Provide the (x, y) coordinate of the cell's center where the given text is located.  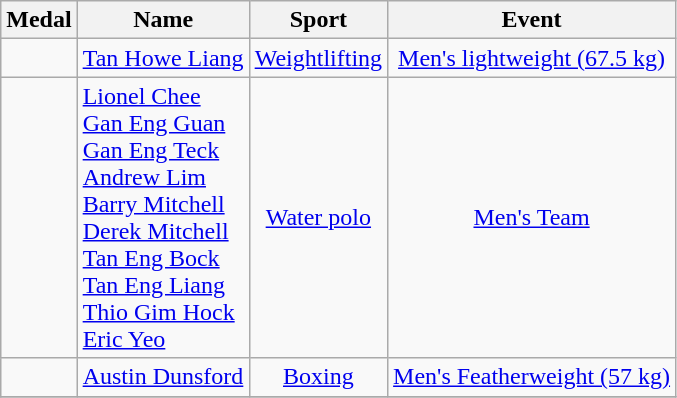
Men's Featherweight (57 kg) (532, 377)
Lionel CheeGan Eng GuanGan Eng TeckAndrew LimBarry MitchellDerek MitchellTan Eng BockTan Eng LiangThio Gim HockEric Yeo (163, 218)
Weightlifting (318, 58)
Water polo (318, 218)
Boxing (318, 377)
Men's Team (532, 218)
Austin Dunsford (163, 377)
Men's lightweight (67.5 kg) (532, 58)
Medal (39, 20)
Event (532, 20)
Name (163, 20)
Sport (318, 20)
Tan Howe Liang (163, 58)
